Detect which cell encompasses the target text, then output its (X, Y) center coordinate. 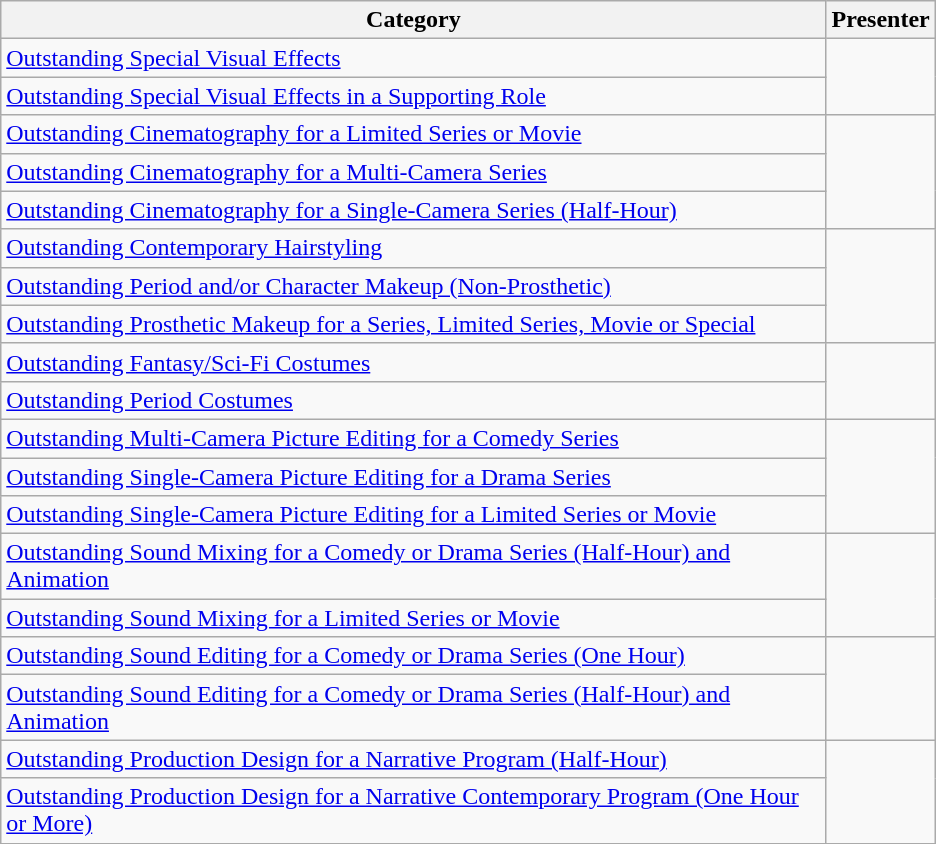
Outstanding Single-Camera Picture Editing for a Limited Series or Movie (414, 515)
Outstanding Sound Editing for a Comedy or Drama Series (Half-Hour) and Animation (414, 708)
Outstanding Period Costumes (414, 400)
Outstanding Single-Camera Picture Editing for a Drama Series (414, 477)
Outstanding Prosthetic Makeup for a Series, Limited Series, Movie or Special (414, 324)
Outstanding Production Design for a Narrative Program (Half-Hour) (414, 759)
Presenter (880, 20)
Outstanding Sound Mixing for a Comedy or Drama Series (Half-Hour) and Animation (414, 566)
Outstanding Period and/or Character Makeup (Non-Prosthetic) (414, 286)
Outstanding Sound Mixing for a Limited Series or Movie (414, 618)
Outstanding Fantasy/Sci-Fi Costumes (414, 362)
Category (414, 20)
Outstanding Multi-Camera Picture Editing for a Comedy Series (414, 438)
Outstanding Cinematography for a Limited Series or Movie (414, 134)
Outstanding Sound Editing for a Comedy or Drama Series (One Hour) (414, 656)
Outstanding Special Visual Effects (414, 58)
Outstanding Cinematography for a Single-Camera Series (Half-Hour) (414, 210)
Outstanding Cinematography for a Multi-Camera Series (414, 172)
Outstanding Special Visual Effects in a Supporting Role (414, 96)
Outstanding Contemporary Hairstyling (414, 248)
Outstanding Production Design for a Narrative Contemporary Program (One Hour or More) (414, 810)
